For the text-containing cell, return its midpoint in [x, y] coordinate format. 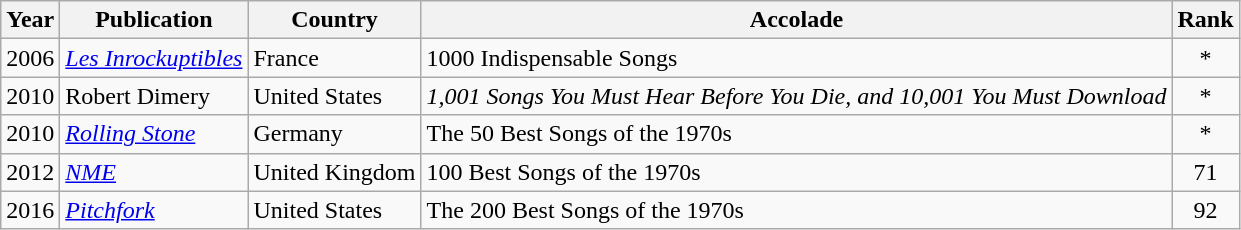
Year [30, 20]
71 [1206, 172]
Robert Dimery [154, 96]
France [334, 58]
Pitchfork [154, 210]
1,001 Songs You Must Hear Before You Die, and 10,001 You Must Download [796, 96]
1000 Indispensable Songs [796, 58]
The 200 Best Songs of the 1970s [796, 210]
Country [334, 20]
100 Best Songs of the 1970s [796, 172]
Germany [334, 134]
Rolling Stone [154, 134]
The 50 Best Songs of the 1970s [796, 134]
United Kingdom [334, 172]
92 [1206, 210]
2012 [30, 172]
2006 [30, 58]
Publication [154, 20]
2016 [30, 210]
Accolade [796, 20]
Les Inrockuptibles [154, 58]
Rank [1206, 20]
NME [154, 172]
